Find where the given text appears and provide that cell's center as (x, y) coordinate. 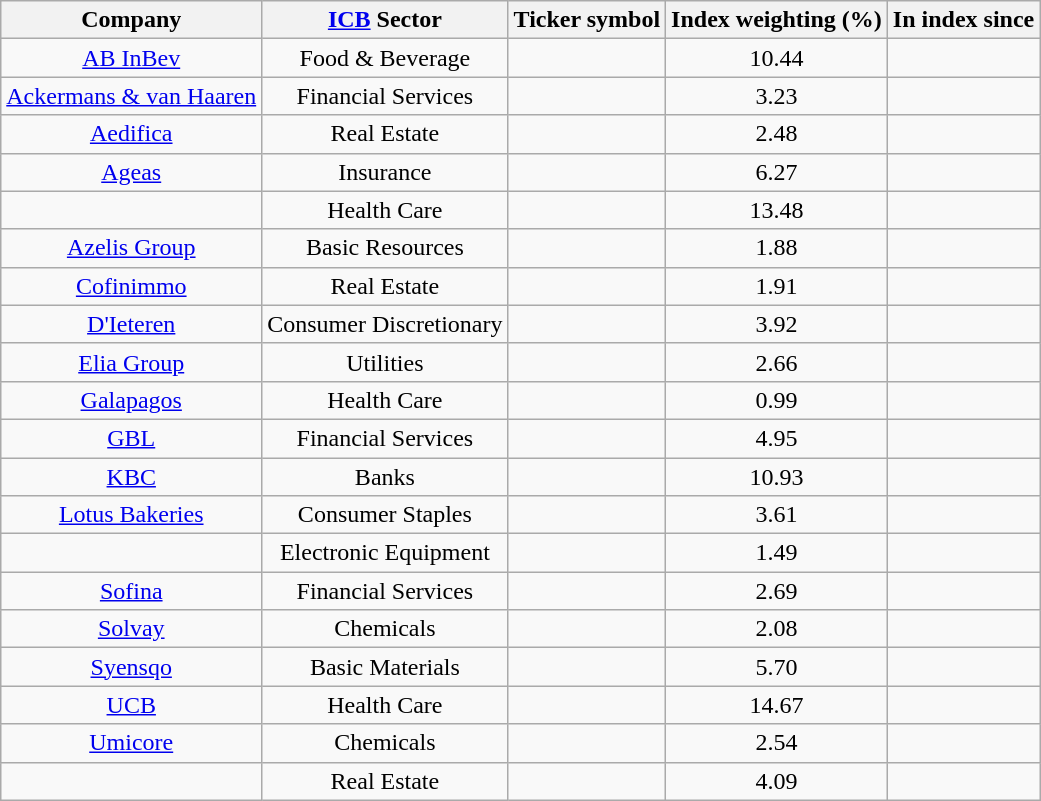
In index since (963, 20)
Electronic Equipment (385, 553)
3.61 (777, 515)
Consumer Discretionary (385, 324)
Solvay (132, 629)
KBC (132, 477)
4.95 (777, 438)
Syensqo (132, 667)
14.67 (777, 705)
Food & Beverage (385, 58)
Index weighting (%) (777, 20)
Company (132, 20)
Ageas (132, 172)
Cofinimmo (132, 286)
Banks (385, 477)
Ticker symbol (587, 20)
2.69 (777, 591)
10.44 (777, 58)
Consumer Staples (385, 515)
UCB (132, 705)
GBL (132, 438)
2.54 (777, 743)
Aedifica (132, 134)
Ackermans & van Haaren (132, 96)
6.27 (777, 172)
1.49 (777, 553)
0.99 (777, 400)
AB InBev (132, 58)
Insurance (385, 172)
Azelis Group (132, 248)
D'Ieteren (132, 324)
4.09 (777, 781)
Basic Resources (385, 248)
2.48 (777, 134)
Elia Group (132, 362)
5.70 (777, 667)
ICB Sector (385, 20)
Basic Materials (385, 667)
Utilities (385, 362)
13.48 (777, 210)
1.91 (777, 286)
Sofina (132, 591)
2.66 (777, 362)
2.08 (777, 629)
Galapagos (132, 400)
Lotus Bakeries (132, 515)
3.23 (777, 96)
10.93 (777, 477)
3.92 (777, 324)
1.88 (777, 248)
Umicore (132, 743)
